Provide the [X, Y] coordinate of the cell's center where the given text is located.  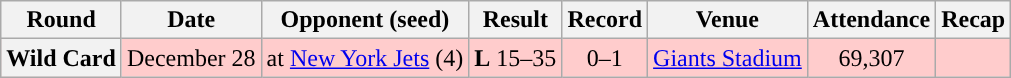
at New York Jets (4) [365, 58]
Recap [974, 20]
Round [62, 20]
Record [605, 20]
Date [191, 20]
December 28 [191, 58]
Venue [728, 20]
L 15–35 [516, 58]
Wild Card [62, 58]
0–1 [605, 58]
Opponent (seed) [365, 20]
Result [516, 20]
69,307 [871, 58]
Giants Stadium [728, 58]
Attendance [871, 20]
